Provide the [x, y] coordinate of the cell's center where the given text is located.  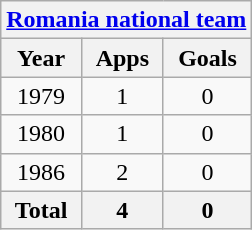
Goals [208, 58]
Romania national team [126, 20]
Total [42, 210]
4 [122, 210]
1979 [42, 96]
Year [42, 58]
1986 [42, 172]
Apps [122, 58]
1980 [42, 134]
2 [122, 172]
